From the cell containing the given text, extract its center point as (X, Y) coordinate. 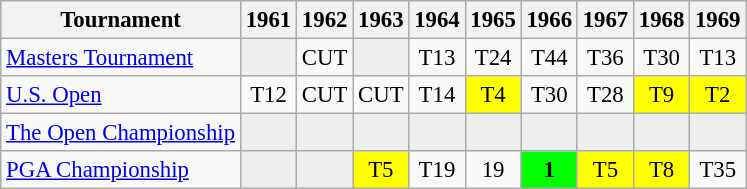
T14 (437, 95)
1 (549, 170)
Tournament (121, 20)
1965 (493, 20)
T9 (661, 95)
U.S. Open (121, 95)
1961 (268, 20)
T8 (661, 170)
1966 (549, 20)
19 (493, 170)
T28 (605, 95)
1963 (381, 20)
1964 (437, 20)
1968 (661, 20)
T35 (718, 170)
The Open Championship (121, 133)
T36 (605, 58)
T12 (268, 95)
T24 (493, 58)
T2 (718, 95)
Masters Tournament (121, 58)
T44 (549, 58)
T19 (437, 170)
1962 (325, 20)
T4 (493, 95)
PGA Championship (121, 170)
1967 (605, 20)
1969 (718, 20)
